Return [X, Y] of the center of cell containing provided text 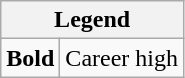
Legend [92, 20]
Career high [122, 58]
Bold [30, 58]
